Identify which cell holds the provided text, then report its (x, y) central coordinate. 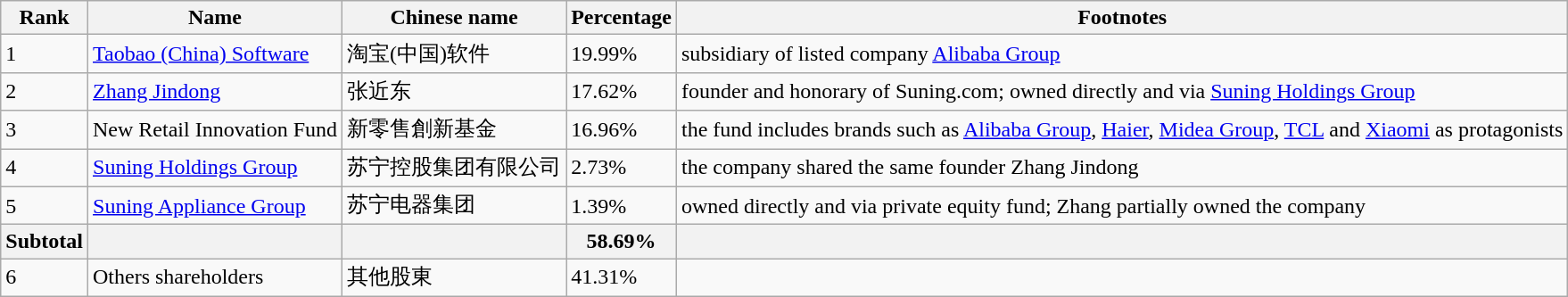
Footnotes (1122, 18)
owned directly and via private equity fund; Zhang partially owned the company (1122, 205)
58.69% (622, 242)
founder and honorary of Suning.com; owned directly and via Suning Holdings Group (1122, 91)
1.39% (622, 205)
Others shareholders (216, 278)
Suning Holdings Group (216, 168)
苏宁电器集团 (455, 205)
41.31% (622, 278)
6 (45, 278)
17.62% (622, 91)
其他股東 (455, 278)
subsidiary of listed company Alibaba Group (1122, 54)
苏宁控股集团有限公司 (455, 168)
2 (45, 91)
5 (45, 205)
张近东 (455, 91)
Zhang Jindong (216, 91)
1 (45, 54)
19.99% (622, 54)
Percentage (622, 18)
3 (45, 130)
Name (216, 18)
the fund includes brands such as Alibaba Group, Haier, Midea Group, TCL and Xiaomi as protagonists (1122, 130)
New Retail Innovation Fund (216, 130)
Rank (45, 18)
2.73% (622, 168)
Suning Appliance Group (216, 205)
新零售創新基金 (455, 130)
4 (45, 168)
Subtotal (45, 242)
Taobao (China) Software (216, 54)
Chinese name (455, 18)
the company shared the same founder Zhang Jindong (1122, 168)
淘宝(中国)软件 (455, 54)
16.96% (622, 130)
